From the cell containing the given text, extract its center point as (x, y) coordinate. 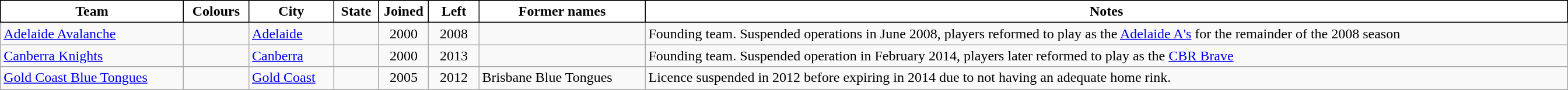
Left (454, 12)
Joined (404, 12)
Founding team. Suspended operations in June 2008, players reformed to play as the Adelaide A's for the remainder of the 2008 season (1106, 34)
Founding team. Suspended operation in February 2014, players later reformed to play as the CBR Brave (1106, 56)
Canberra Knights (92, 56)
Adelaide Avalanche (92, 34)
Licence suspended in 2012 before expiring in 2014 due to not having an adequate home rink. (1106, 78)
Colours (216, 12)
Gold Coast Blue Tongues (92, 78)
2012 (454, 78)
Team (92, 12)
Gold Coast (292, 78)
Adelaide (292, 34)
Former names (562, 12)
2005 (404, 78)
2008 (454, 34)
Notes (1106, 12)
City (292, 12)
Canberra (292, 56)
2013 (454, 56)
Brisbane Blue Tongues (562, 78)
State (356, 12)
